Capture the cell that displays the provided text and extract its (X, Y) central coordinate. 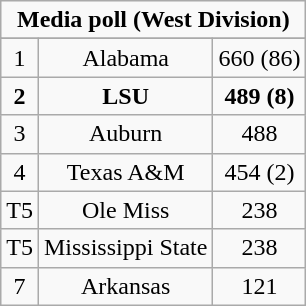
660 (86) (260, 58)
Media poll (West Division) (154, 20)
2 (20, 96)
454 (2) (260, 172)
489 (8) (260, 96)
Auburn (125, 134)
3 (20, 134)
488 (260, 134)
Mississippi State (125, 248)
121 (260, 286)
LSU (125, 96)
Arkansas (125, 286)
7 (20, 286)
Texas A&M (125, 172)
1 (20, 58)
4 (20, 172)
Ole Miss (125, 210)
Alabama (125, 58)
